From the cell containing the given text, extract its center point as [x, y] coordinate. 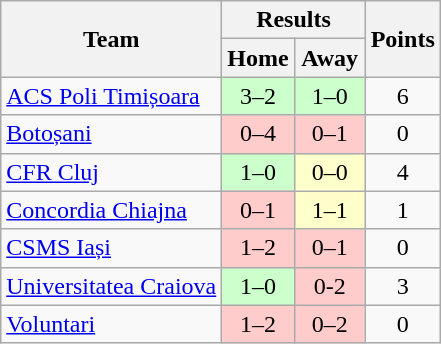
ACS Poli Timișoara [112, 96]
Universitatea Craiova [112, 286]
Concordia Chiajna [112, 210]
Results [294, 20]
Team [112, 39]
Away [330, 58]
0–4 [258, 134]
0–2 [330, 324]
Home [258, 58]
0–0 [330, 172]
1–1 [330, 210]
Voluntari [112, 324]
CFR Cluj [112, 172]
Botoșani [112, 134]
CSMS Iași [112, 248]
4 [402, 172]
Points [402, 39]
3 [402, 286]
3–2 [258, 96]
0-2 [330, 286]
1 [402, 210]
6 [402, 96]
